Output the [x, y] coordinate of the center of the cell containing the given text.  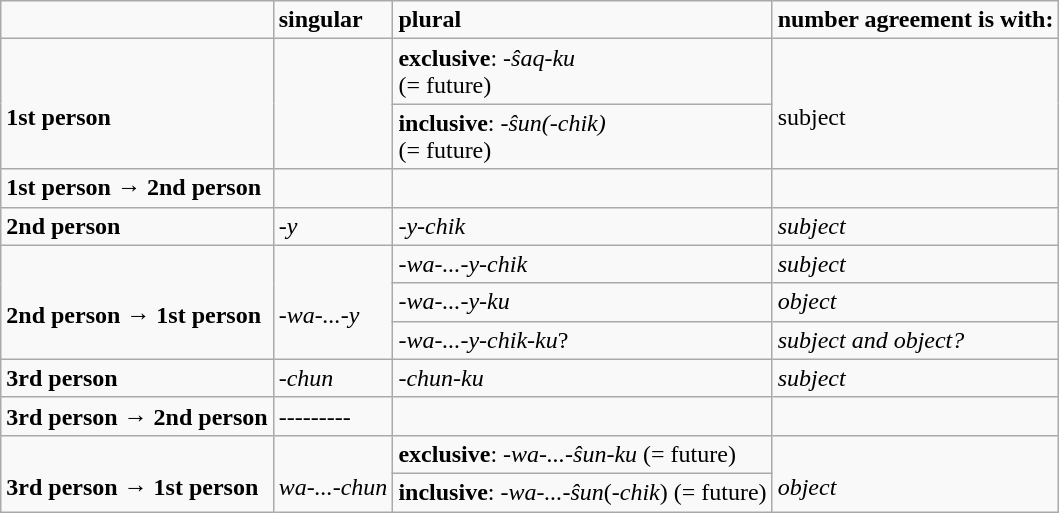
singular [333, 20]
3rd person → 2nd person [137, 416]
2nd person [137, 226]
2nd person → 1st person [137, 302]
1st person → 2nd person [137, 188]
-chun-ku [582, 378]
inclusive: -ŝun(-chik)(= future) [582, 136]
-wa-...-y [333, 302]
-chun [333, 378]
exclusive: -ŝaq-ku(= future) [582, 72]
inclusive: -wa-...-ŝun(-chik) (= future) [582, 492]
plural [582, 20]
1st person [137, 104]
-wa-...-y-chik-ku? [582, 340]
-y [333, 226]
3rd person [137, 378]
-wa-...-y-ku [582, 302]
--------- [333, 416]
number agreement is with: [916, 20]
wa-...-chun [333, 473]
-wa-...-y-chik [582, 264]
subject and object? [916, 340]
-y-chik [582, 226]
exclusive: -wa-...-ŝun-ku (= future) [582, 454]
3rd person → 1st person [137, 473]
